For the text-containing cell, return its midpoint in (x, y) coordinate format. 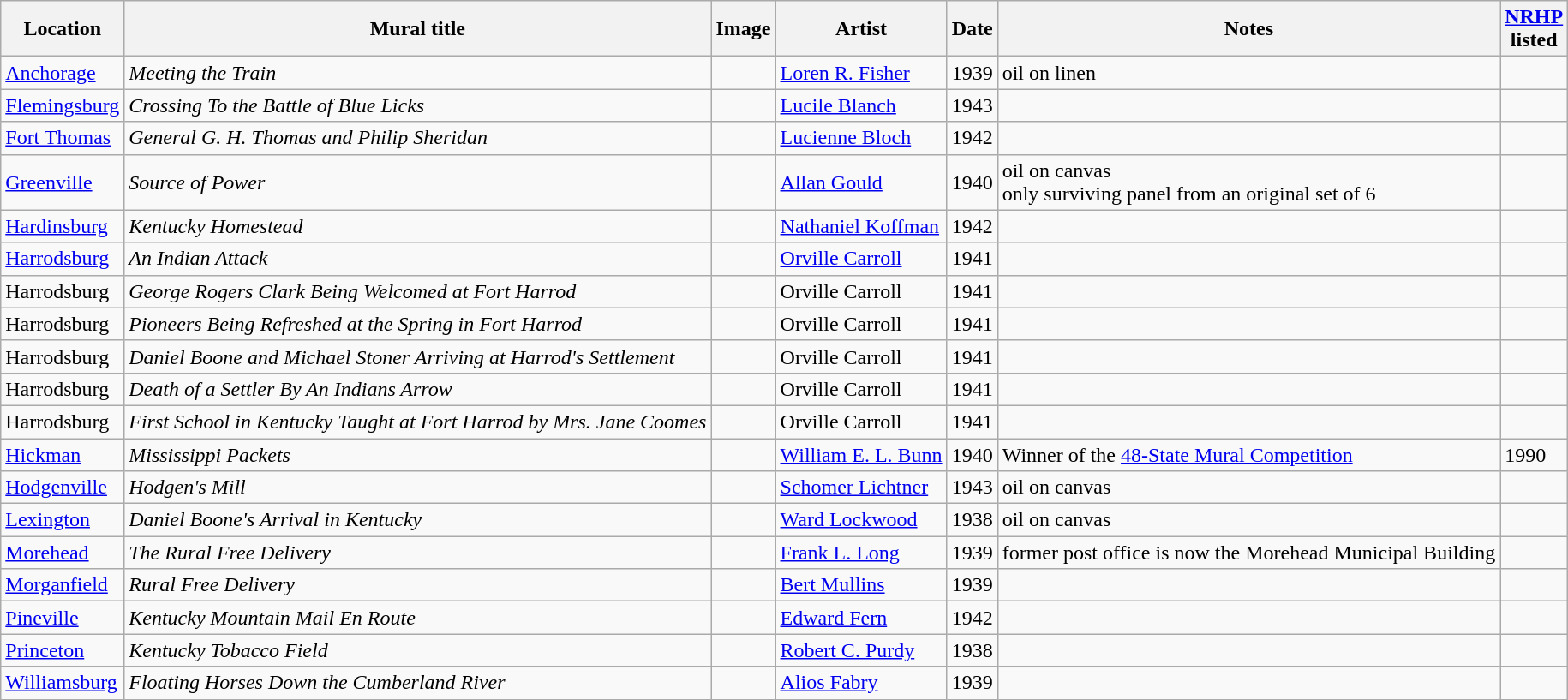
Artist (861, 29)
Flemingsburg (63, 105)
Lucile Blanch (861, 105)
Lucienne Bloch (861, 138)
Frank L. Long (861, 553)
Ward Lockwood (861, 520)
oil on canvasonly surviving panel from an original set of 6 (1248, 182)
Crossing To the Battle of Blue Licks (418, 105)
Kentucky Homestead (418, 226)
Image (744, 29)
former post office is now the Morehead Municipal Building (1248, 553)
Kentucky Tobacco Field (418, 650)
Princeton (63, 650)
The Rural Free Delivery (418, 553)
Floating Horses Down the Cumberland River (418, 683)
Williamsburg (63, 683)
Death of a Settler By An Indians Arrow (418, 389)
oil on linen (1248, 73)
Daniel Boone and Michael Stoner Arriving at Harrod's Settlement (418, 356)
Hodgen's Mill (418, 488)
Meeting the Train (418, 73)
Location (63, 29)
NRHPlisted (1534, 29)
Pioneers Being Refreshed at the Spring in Fort Harrod (418, 324)
Morehead (63, 553)
George Rogers Clark Being Welcomed at Fort Harrod (418, 291)
Hickman (63, 455)
Nathaniel Koffman (861, 226)
Winner of the 48-State Mural Competition (1248, 455)
Notes (1248, 29)
First School in Kentucky Taught at Fort Harrod by Mrs. Jane Coomes (418, 422)
Lexington (63, 520)
Fort Thomas (63, 138)
Schomer Lichtner (861, 488)
Allan Gould (861, 182)
Alios Fabry (861, 683)
An Indian Attack (418, 259)
Daniel Boone's Arrival in Kentucky (418, 520)
Robert C. Purdy (861, 650)
Bert Mullins (861, 585)
General G. H. Thomas and Philip Sheridan (418, 138)
William E. L. Bunn (861, 455)
Source of Power (418, 182)
Morganfield (63, 585)
Hodgenville (63, 488)
Rural Free Delivery (418, 585)
Kentucky Mountain Mail En Route (418, 618)
Mural title (418, 29)
Pineville (63, 618)
Mississippi Packets (418, 455)
Loren R. Fisher (861, 73)
Hardinsburg (63, 226)
Date (972, 29)
Edward Fern (861, 618)
1990 (1534, 455)
Anchorage (63, 73)
Greenville (63, 182)
